Extract the [x, y] coordinate from the center of the cell holding the provided text.  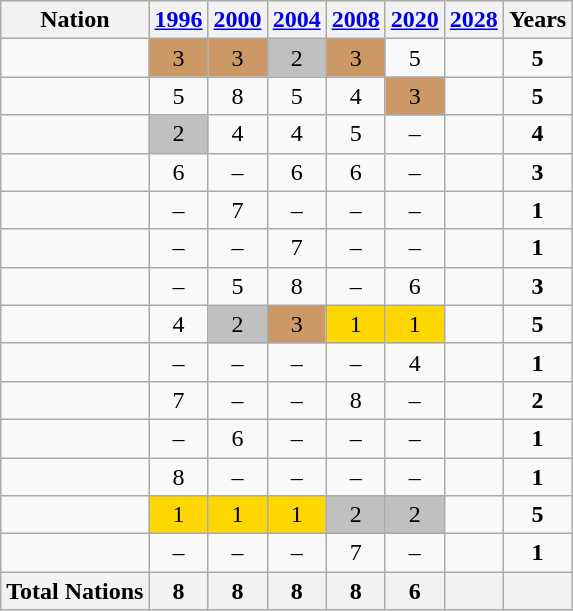
2028 [474, 20]
Years [537, 20]
2008 [356, 20]
Total Nations [75, 591]
2004 [296, 20]
2000 [238, 20]
Nation [75, 20]
2020 [414, 20]
1996 [178, 20]
